For the text-containing cell, return its midpoint in [x, y] coordinate format. 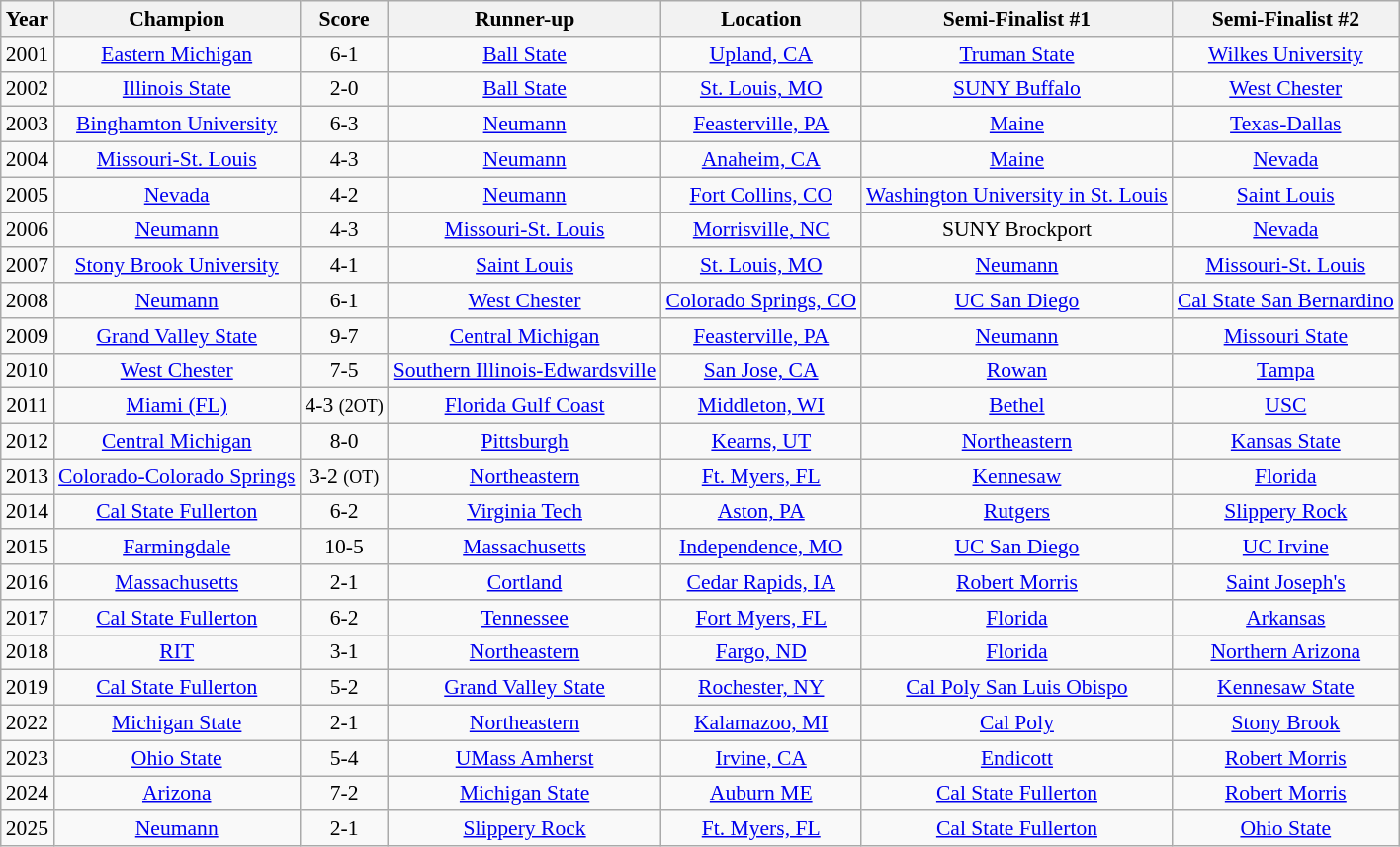
2010 [28, 371]
Fort Myers, FL [761, 618]
Irvine, CA [761, 758]
Southern Illinois-Edwardsville [525, 371]
2002 [28, 89]
2009 [28, 336]
Endicott [1016, 758]
Truman State [1016, 54]
2015 [28, 548]
2013 [28, 476]
Colorado Springs, CO [761, 300]
2012 [28, 442]
Arkansas [1285, 618]
4-2 [344, 195]
Cortland [525, 582]
2024 [28, 794]
San Jose, CA [761, 371]
Year [28, 19]
Saint Joseph's [1285, 582]
2011 [28, 406]
Tampa [1285, 371]
Kearns, UT [761, 442]
Auburn ME [761, 794]
2023 [28, 758]
9-7 [344, 336]
Cal State San Bernardino [1285, 300]
Washington University in St. Louis [1016, 195]
5-2 [344, 688]
Arizona [176, 794]
3-2 (OT) [344, 476]
Kansas State [1285, 442]
Florida Gulf Coast [525, 406]
Upland, CA [761, 54]
Texas-Dallas [1285, 125]
Farmingdale [176, 548]
Independence, MO [761, 548]
Fort Collins, CO [761, 195]
Kennesaw [1016, 476]
Binghamton University [176, 125]
SUNY Buffalo [1016, 89]
Rochester, NY [761, 688]
Stony Brook [1285, 723]
Cal Poly San Luis Obispo [1016, 688]
Rutgers [1016, 512]
2001 [28, 54]
USC [1285, 406]
2014 [28, 512]
4-3 (2OT) [344, 406]
6-3 [344, 125]
Eastern Michigan [176, 54]
Middleton, WI [761, 406]
7-2 [344, 794]
Aston, PA [761, 512]
Illinois State [176, 89]
Cedar Rapids, IA [761, 582]
Rowan [1016, 371]
2006 [28, 230]
Miami (FL) [176, 406]
4-1 [344, 266]
3-1 [344, 652]
Kennesaw State [1285, 688]
Semi-Finalist #1 [1016, 19]
5-4 [344, 758]
Pittsburgh [525, 442]
2016 [28, 582]
Score [344, 19]
Fargo, ND [761, 652]
Northern Arizona [1285, 652]
2004 [28, 160]
Colorado-Colorado Springs [176, 476]
SUNY Brockport [1016, 230]
2022 [28, 723]
2018 [28, 652]
Missouri State [1285, 336]
UC Irvine [1285, 548]
2019 [28, 688]
Morrisville, NC [761, 230]
Virginia Tech [525, 512]
Tennessee [525, 618]
10-5 [344, 548]
2007 [28, 266]
Location [761, 19]
Kalamazoo, MI [761, 723]
Bethel [1016, 406]
7-5 [344, 371]
Cal Poly [1016, 723]
2017 [28, 618]
2003 [28, 125]
Stony Brook University [176, 266]
Semi-Finalist #2 [1285, 19]
2005 [28, 195]
Runner-up [525, 19]
UMass Amherst [525, 758]
2008 [28, 300]
8-0 [344, 442]
Wilkes University [1285, 54]
RIT [176, 652]
Champion [176, 19]
2-0 [344, 89]
Anaheim, CA [761, 160]
2025 [28, 829]
